Output the [x, y] coordinate of the center of the cell containing the given text.  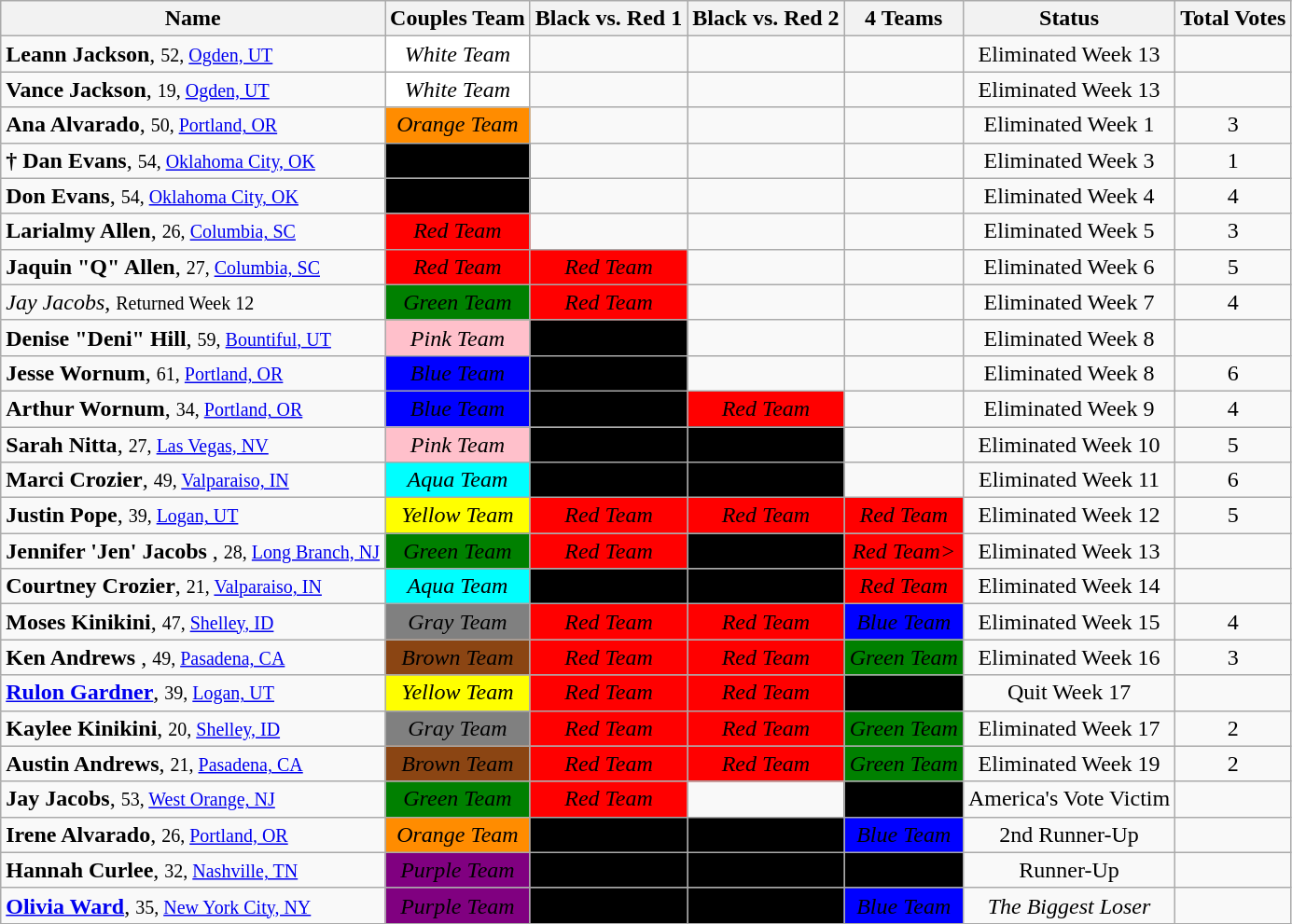
Quit Week 17 [1069, 693]
Kaylee Kinikini, 20, Shelley, ID [193, 728]
Red Team> [903, 551]
Jay Jacobs, Returned Week 12 [193, 302]
Eliminated Week 12 [1069, 516]
Eliminated Week 10 [1069, 445]
Name [193, 19]
Eliminated Week 7 [1069, 302]
Arthur Wornum, 34, Portland, OR [193, 408]
Eliminated Week 5 [1069, 231]
Eliminated Week 3 [1069, 160]
Eliminated Week 4 [1069, 196]
Eliminated Week 11 [1069, 480]
Runner-Up [1069, 870]
Leann Jackson, 52, Ogden, UT [193, 54]
Vance Jackson, 19, Ogden, UT [193, 90]
Jesse Wornum, 61, Portland, OR [193, 373]
1 [1233, 160]
Eliminated Week 19 [1069, 764]
Irene Alvarado, 26, Portland, OR [193, 834]
Ken Andrews , 49, Pasadena, CA [193, 657]
America's Vote Victim [1069, 799]
Total Votes [1233, 19]
Marci Crozier, 49, Valparaiso, IN [193, 480]
Larialmy Allen, 26, Columbia, SC [193, 231]
Rulon Gardner, 39, Logan, UT [193, 693]
Justin Pope, 39, Logan, UT [193, 516]
Moses Kinikini, 47, Shelley, ID [193, 622]
Eliminated Week 14 [1069, 586]
† Dan Evans, 54, Oklahoma City, OK [193, 160]
Olivia Ward, 35, New York City, NY [193, 905]
2nd Runner-Up [1069, 834]
Ana Alvarado, 50, Portland, OR [193, 125]
Jay Jacobs, 53, West Orange, NJ [193, 799]
Don Evans, 54, Oklahoma City, OK [193, 196]
Black vs. Red 2 [766, 19]
Courtney Crozier, 21, Valparaiso, IN [193, 586]
Eliminated Week 16 [1069, 657]
Black vs. Red 1 [608, 19]
Eliminated Week 1 [1069, 125]
Eliminated Week 17 [1069, 728]
Eliminated Week 15 [1069, 622]
4 Teams [903, 19]
Austin Andrews, 21, Pasadena, CA [193, 764]
Eliminated Week 9 [1069, 408]
Denise "Deni" Hill, 59, Bountiful, UT [193, 338]
Jennifer 'Jen' Jacobs , 28, Long Branch, NJ [193, 551]
Hannah Curlee, 32, Nashville, TN [193, 870]
Status [1069, 19]
The Biggest Loser [1069, 905]
Eliminated Week 6 [1069, 267]
Jaquin "Q" Allen, 27, Columbia, SC [193, 267]
Sarah Nitta, 27, Las Vegas, NV [193, 445]
Couples Team [458, 19]
